Extract the [x, y] coordinate from the center of the cell holding the provided text.  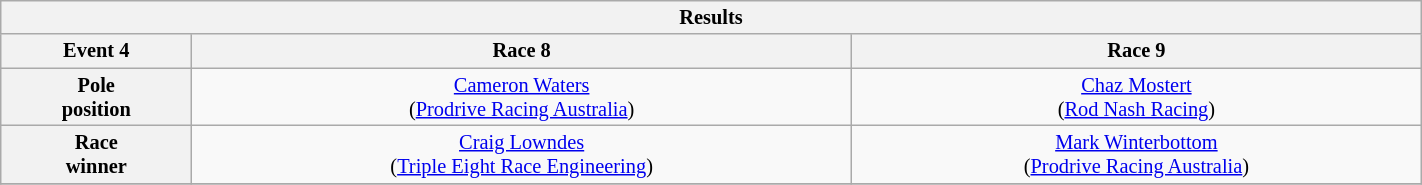
Event 4 [96, 51]
Race 8 [522, 51]
Race 9 [1137, 51]
Results [711, 17]
Mark Winterbottom(Prodrive Racing Australia) [1137, 154]
Racewinner [96, 154]
Poleposition [96, 97]
Chaz Mostert(Rod Nash Racing) [1137, 97]
Craig Lowndes(Triple Eight Race Engineering) [522, 154]
Cameron Waters(Prodrive Racing Australia) [522, 97]
